Locate the cell with the specified text and output its [X, Y] center coordinate. 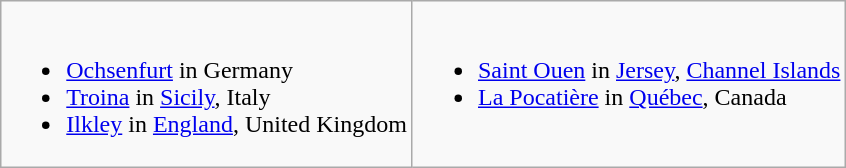
Saint Ouen in Jersey, Channel Islands La Pocatière in Québec, Canada [628, 84]
Ochsenfurt in Germany Troina in Sicily, Italy Ilkley in England, United Kingdom [207, 84]
